Identify which cell holds the provided text, then report its (X, Y) central coordinate. 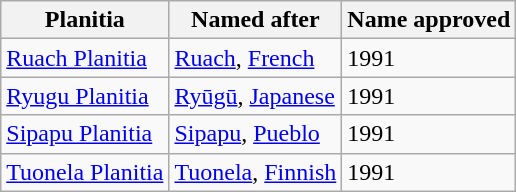
Planitia (85, 20)
Sipapu Planitia (85, 134)
Named after (256, 20)
Tuonela Planitia (85, 172)
Ryūgū, Japanese (256, 96)
Sipapu, Pueblo (256, 134)
Tuonela, Finnish (256, 172)
Name approved (429, 20)
Ruach, French (256, 58)
Ruach Planitia (85, 58)
Ryugu Planitia (85, 96)
